Extract the [x, y] coordinate from the center of the cell holding the provided text.  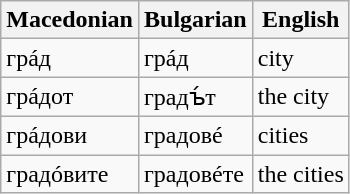
the cities [300, 173]
city [300, 58]
градовé [195, 135]
English [300, 20]
cities [300, 135]
градовéте [195, 173]
градъ́т [195, 97]
Bulgarian [195, 20]
грáдови [70, 135]
Macedonian [70, 20]
градóвите [70, 173]
грáдот [70, 97]
the city [300, 97]
